Identify which cell holds the provided text, then report its (x, y) central coordinate. 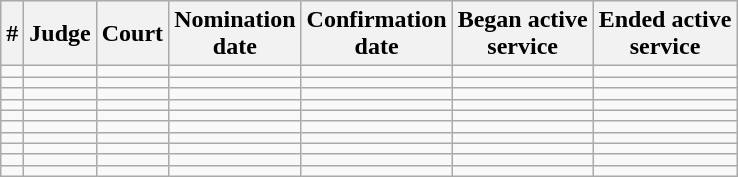
Ended activeservice (665, 34)
# (12, 34)
Began activeservice (522, 34)
Judge (60, 34)
Nominationdate (235, 34)
Confirmationdate (376, 34)
Court (132, 34)
